Output the (X, Y) coordinate of the center of the cell containing the given text.  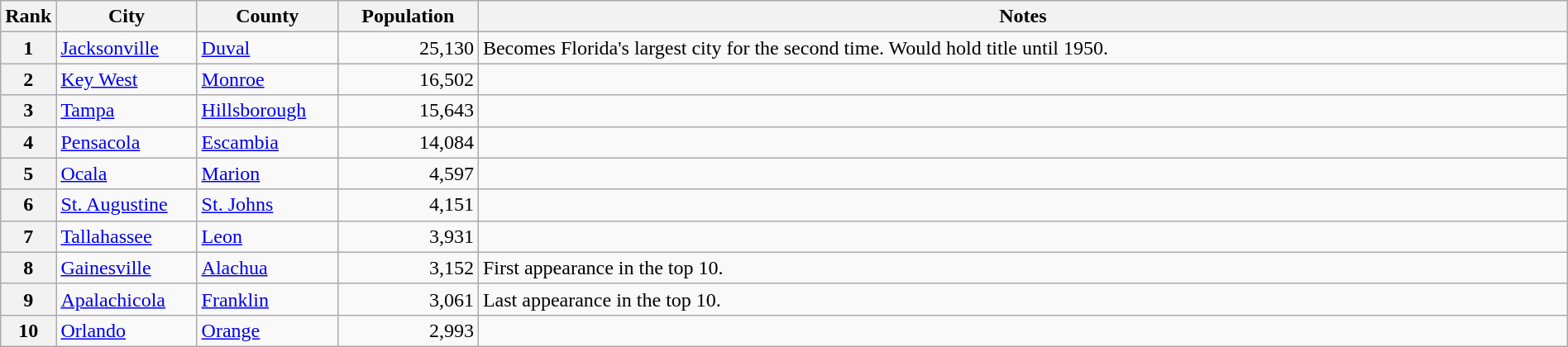
4,597 (408, 173)
Gainesville (127, 268)
Key West (127, 79)
Last appearance in the top 10. (1022, 299)
St. Augustine (127, 205)
9 (28, 299)
Franklin (267, 299)
Alachua (267, 268)
6 (28, 205)
15,643 (408, 111)
1 (28, 48)
Marion (267, 173)
2,993 (408, 330)
Monroe (267, 79)
4,151 (408, 205)
Orange (267, 330)
Becomes Florida's largest city for the second time. Would hold title until 1950. (1022, 48)
Orlando (127, 330)
5 (28, 173)
Pensacola (127, 142)
10 (28, 330)
Notes (1022, 17)
3,061 (408, 299)
Hillsborough (267, 111)
Ocala (127, 173)
4 (28, 142)
3,152 (408, 268)
7 (28, 236)
Tallahassee (127, 236)
County (267, 17)
City (127, 17)
Escambia (267, 142)
16,502 (408, 79)
First appearance in the top 10. (1022, 268)
Jacksonville (127, 48)
3,931 (408, 236)
25,130 (408, 48)
Apalachicola (127, 299)
St. Johns (267, 205)
2 (28, 79)
8 (28, 268)
Rank (28, 17)
3 (28, 111)
14,084 (408, 142)
Tampa (127, 111)
Duval (267, 48)
Leon (267, 236)
Population (408, 17)
